Search for the cell housing the specified text and yield its (x, y) center coordinate. 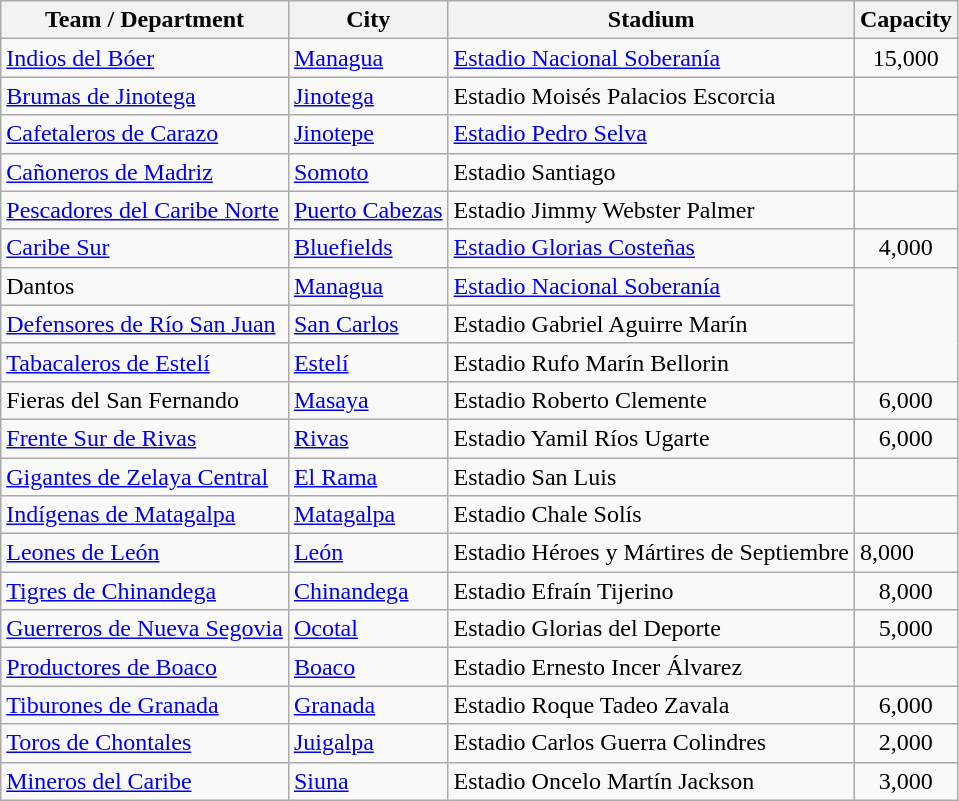
Tiburones de Granada (145, 705)
Chinandega (368, 591)
Estadio San Luis (651, 477)
Indios del Bóer (145, 58)
Estadio Roque Tadeo Zavala (651, 705)
4,000 (906, 248)
Mineros del Caribe (145, 781)
Tigres de Chinandega (145, 591)
Dantos (145, 286)
Productores de Boaco (145, 667)
Estadio Moisés Palacios Escorcia (651, 96)
Estadio Glorias Costeñas (651, 248)
Siuna (368, 781)
Estadio Chale Solís (651, 515)
Estadio Héroes y Mártires de Septiembre (651, 553)
Defensores de Río San Juan (145, 324)
Guerreros de Nueva Segovia (145, 629)
Toros de Chontales (145, 743)
Jinotepe (368, 134)
Jinotega (368, 96)
5,000 (906, 629)
Leones de León (145, 553)
Indígenas de Matagalpa (145, 515)
Cafetaleros de Carazo (145, 134)
Masaya (368, 400)
Gigantes de Zelaya Central (145, 477)
Boaco (368, 667)
Estadio Jimmy Webster Palmer (651, 210)
Estadio Roberto Clemente (651, 400)
2,000 (906, 743)
15,000 (906, 58)
City (368, 20)
Estadio Pedro Selva (651, 134)
Estelí (368, 362)
Estadio Rufo Marín Bellorin (651, 362)
Estadio Santiago (651, 172)
Capacity (906, 20)
Granada (368, 705)
Caribe Sur (145, 248)
Estadio Glorias del Deporte (651, 629)
Somoto (368, 172)
Estadio Yamil Ríos Ugarte (651, 438)
El Rama (368, 477)
Estadio Gabriel Aguirre Marín (651, 324)
Cañoneros de Madriz (145, 172)
Estadio Ernesto Incer Álvarez (651, 667)
Tabacaleros de Estelí (145, 362)
Team / Department (145, 20)
Stadium (651, 20)
Frente Sur de Rivas (145, 438)
Ocotal (368, 629)
Estadio Carlos Guerra Colindres (651, 743)
3,000 (906, 781)
Rivas (368, 438)
Fieras del San Fernando (145, 400)
Juigalpa (368, 743)
Estadio Oncelo Martín Jackson (651, 781)
San Carlos (368, 324)
Pescadores del Caribe Norte (145, 210)
Estadio Efraín Tijerino (651, 591)
León (368, 553)
Bluefields (368, 248)
Brumas de Jinotega (145, 96)
Matagalpa (368, 515)
Puerto Cabezas (368, 210)
